Search for the cell housing the specified text and yield its [X, Y] center coordinate. 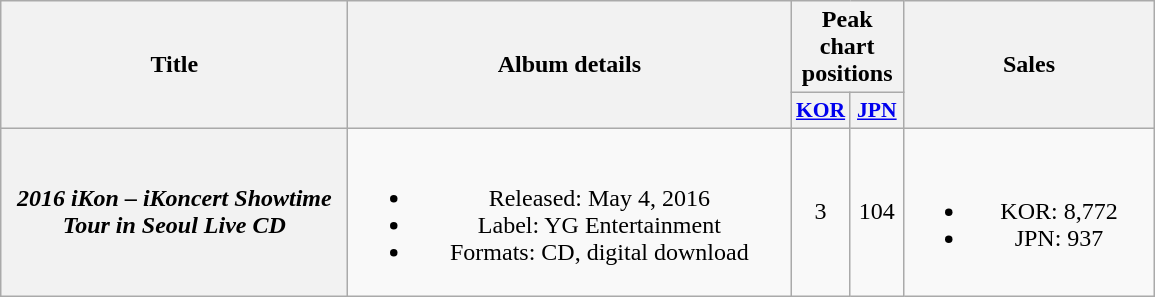
Released: May 4, 2016Label: YG EntertainmentFormats: CD, digital download [570, 212]
Sales [1028, 65]
JPN [876, 111]
Title [174, 65]
KOR [820, 111]
Peak chart positions [848, 47]
KOR: 8,772JPN: 937 [1028, 212]
Album details [570, 65]
2016 iKon – iKoncert ShowtimeTour in Seoul Live CD [174, 212]
104 [876, 212]
3 [820, 212]
